Capture the cell that displays the provided text and extract its [x, y] central coordinate. 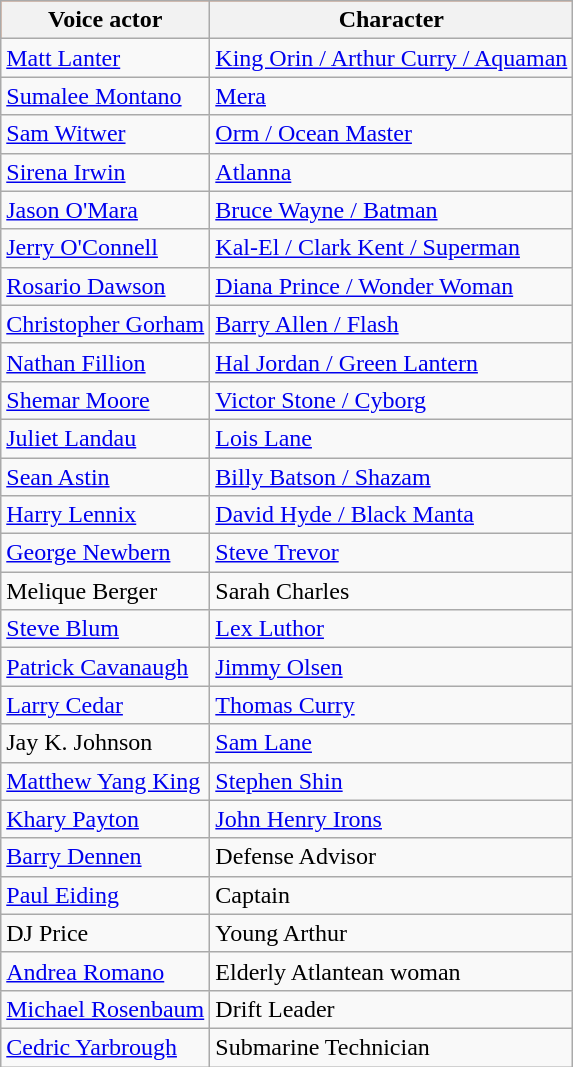
Shemar Moore [106, 400]
Kal-El / Clark Kent / Superman [392, 248]
Drift Leader [392, 1009]
Diana Prince / Wonder Woman [392, 286]
Atlanna [392, 172]
Victor Stone / Cyborg [392, 400]
Sumalee Montano [106, 96]
Harry Lennix [106, 515]
Barry Allen / Flash [392, 324]
Stephen Shin [392, 781]
Defense Advisor [392, 857]
Larry Cedar [106, 705]
David Hyde / Black Manta [392, 515]
Nathan Fillion [106, 362]
Hal Jordan / Green Lantern [392, 362]
John Henry Irons [392, 819]
George Newbern [106, 553]
Captain [392, 895]
Jason O'Mara [106, 210]
Jay K. Johnson [106, 743]
King Orin / Arthur Curry / Aquaman [392, 58]
Sam Witwer [106, 134]
Steve Blum [106, 629]
Bruce Wayne / Batman [392, 210]
Young Arthur [392, 933]
Barry Dennen [106, 857]
Rosario Dawson [106, 286]
Melique Berger [106, 591]
Billy Batson / Shazam [392, 477]
Sam Lane [392, 743]
Andrea Romano [106, 971]
Lois Lane [392, 438]
Lex Luthor [392, 629]
Patrick Cavanaugh [106, 667]
Jimmy Olsen [392, 667]
Mera [392, 96]
Michael Rosenbaum [106, 1009]
Juliet Landau [106, 438]
Orm / Ocean Master [392, 134]
Elderly Atlantean woman [392, 971]
Sirena Irwin [106, 172]
Sarah Charles [392, 591]
DJ Price [106, 933]
Matthew Yang King [106, 781]
Cedric Yarbrough [106, 1047]
Submarine Technician [392, 1047]
Jerry O'Connell [106, 248]
Paul Eiding [106, 895]
Steve Trevor [392, 553]
Voice actor [106, 20]
Character [392, 20]
Matt Lanter [106, 58]
Thomas Curry [392, 705]
Khary Payton [106, 819]
Christopher Gorham [106, 324]
Sean Astin [106, 477]
